Search for the cell housing the specified text and yield its [x, y] center coordinate. 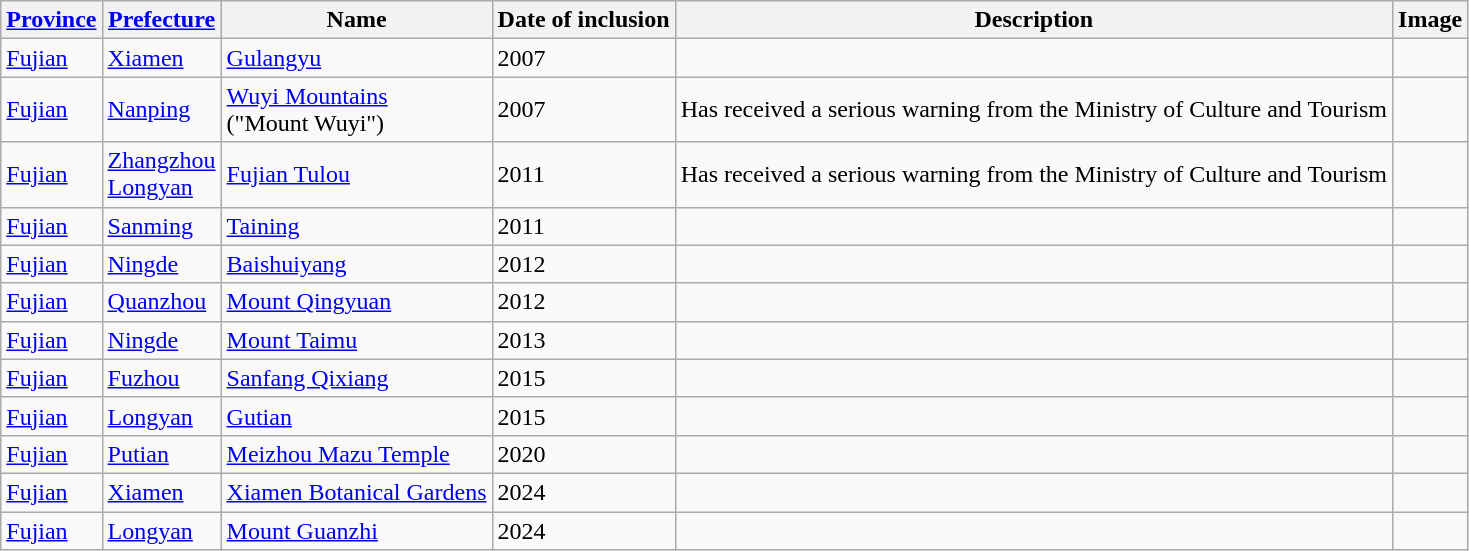
Fuzhou [162, 378]
Date of inclusion [584, 20]
Name [356, 20]
Wuyi Mountains("Mount Wuyi") [356, 110]
Description [1034, 20]
Mount Taimu [356, 340]
Mount Qingyuan [356, 302]
Xiamen Botanical Gardens [356, 492]
Nanping [162, 110]
Province [52, 20]
2020 [584, 454]
Gulangyu [356, 58]
ZhangzhouLongyan [162, 174]
Gutian [356, 416]
Mount Guanzhi [356, 531]
Prefecture [162, 20]
Fujian Tulou [356, 174]
Baishuiyang [356, 264]
Image [1430, 20]
Sanfang Qixiang [356, 378]
Meizhou Mazu Temple [356, 454]
Quanzhou [162, 302]
Putian [162, 454]
Taining [356, 226]
Sanming [162, 226]
2013 [584, 340]
